Output the (x, y) coordinate of the center of the cell containing the given text.  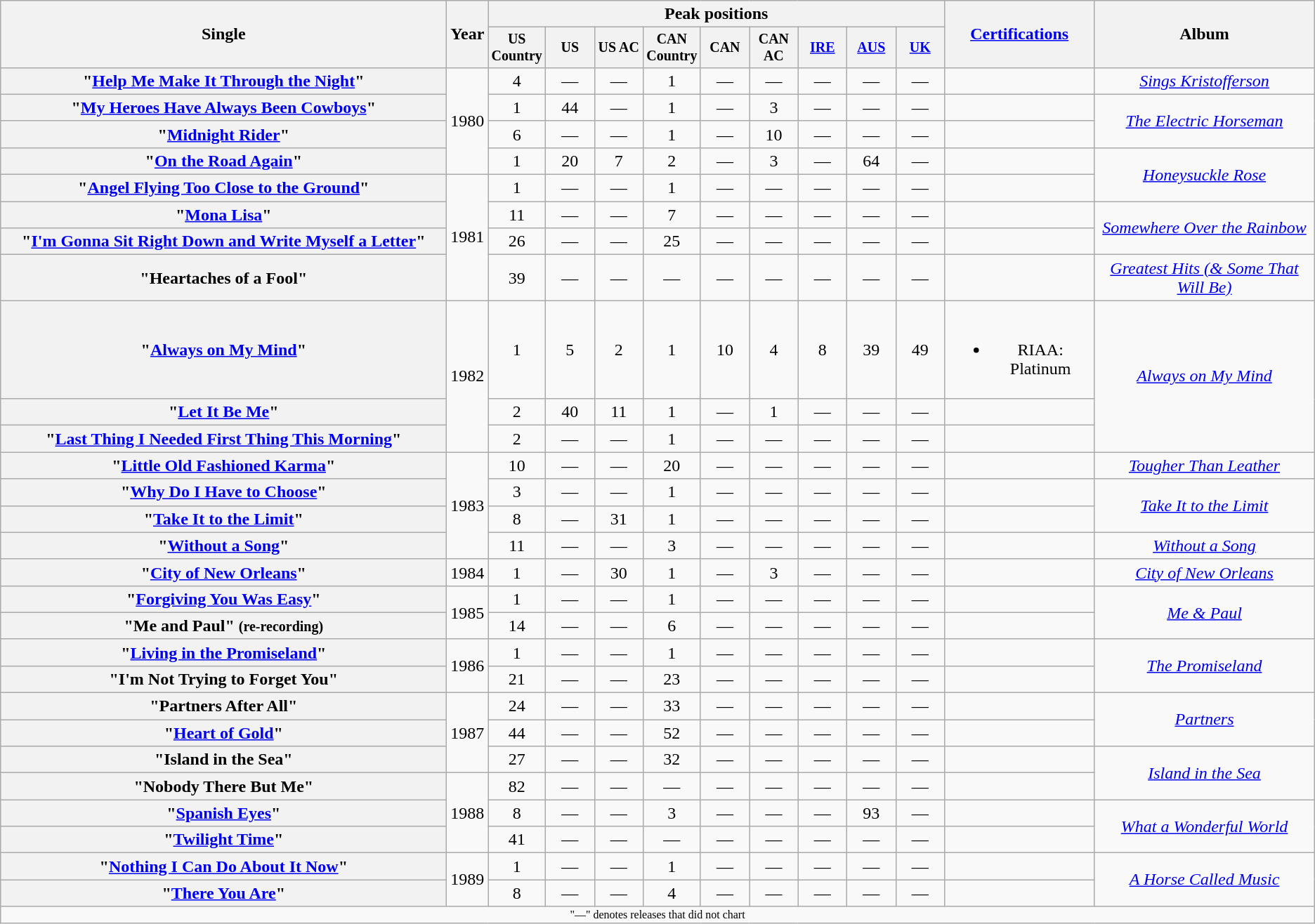
23 (672, 679)
CAN AC (774, 48)
US AC (618, 48)
IRE (822, 48)
US Country (517, 48)
"Spanish Eyes" (223, 813)
"Heart of Gold" (223, 733)
"Take It to the Limit" (223, 519)
"Forgiving You Was Easy" (223, 599)
1987 (468, 733)
1982 (468, 376)
Somewhere Over the Rainbow (1204, 228)
40 (570, 412)
Tougher Than Leather (1204, 466)
"Little Old Fashioned Karma" (223, 466)
1986 (468, 666)
"Midnight Rider" (223, 134)
24 (517, 706)
"Island in the Sea" (223, 760)
31 (618, 519)
"Heartaches of a Fool" (223, 278)
25 (672, 242)
What a Wonderful World (1204, 826)
Greatest Hits (& Some That Will Be) (1204, 278)
Without a Song (1204, 546)
Always on My Mind (1204, 376)
"On the Road Again" (223, 161)
"Angel Flying Too Close to the Ground" (223, 188)
14 (517, 626)
CAN (725, 48)
Certifications (1020, 34)
52 (672, 733)
26 (517, 242)
"Why Do I Have to Choose" (223, 492)
City of New Orleans (1204, 572)
1981 (468, 237)
Take It to the Limit (1204, 506)
"Help Me Make It Through the Night" (223, 81)
AUS (871, 48)
"Twilight Time" (223, 840)
Single (223, 34)
US (570, 48)
82 (517, 786)
UK (920, 48)
Island in the Sea (1204, 773)
"City of New Orleans" (223, 572)
21 (517, 679)
"Last Thing I Needed First Thing This Morning" (223, 439)
1980 (468, 121)
64 (871, 161)
Me & Paul (1204, 612)
1988 (468, 813)
CAN Country (672, 48)
5 (570, 350)
"Nothing I Can Do About It Now" (223, 866)
"Always on My Mind" (223, 350)
Partners (1204, 720)
"Partners After All" (223, 706)
Peak positions (717, 14)
1983 (468, 506)
RIAA: Platinum (1020, 350)
"Living in the Promiseland" (223, 652)
"My Heroes Have Always Been Cowboys" (223, 107)
1989 (468, 880)
Year (468, 34)
"Mona Lisa" (223, 215)
The Promiseland (1204, 666)
30 (618, 572)
41 (517, 840)
"I'm Not Trying to Forget You" (223, 679)
The Electric Horseman (1204, 121)
"Without a Song" (223, 546)
Album (1204, 34)
Honeysuckle Rose (1204, 174)
49 (920, 350)
"Let It Be Me" (223, 412)
1984 (468, 572)
33 (672, 706)
27 (517, 760)
Sings Kristofferson (1204, 81)
93 (871, 813)
32 (672, 760)
1985 (468, 612)
"I'm Gonna Sit Right Down and Write Myself a Letter" (223, 242)
"Me and Paul" (re-recording) (223, 626)
"There You Are" (223, 893)
A Horse Called Music (1204, 880)
"—" denotes releases that did not chart (657, 915)
"Nobody There But Me" (223, 786)
